Provide the (X, Y) coordinate of the cell's center where the given text is located.  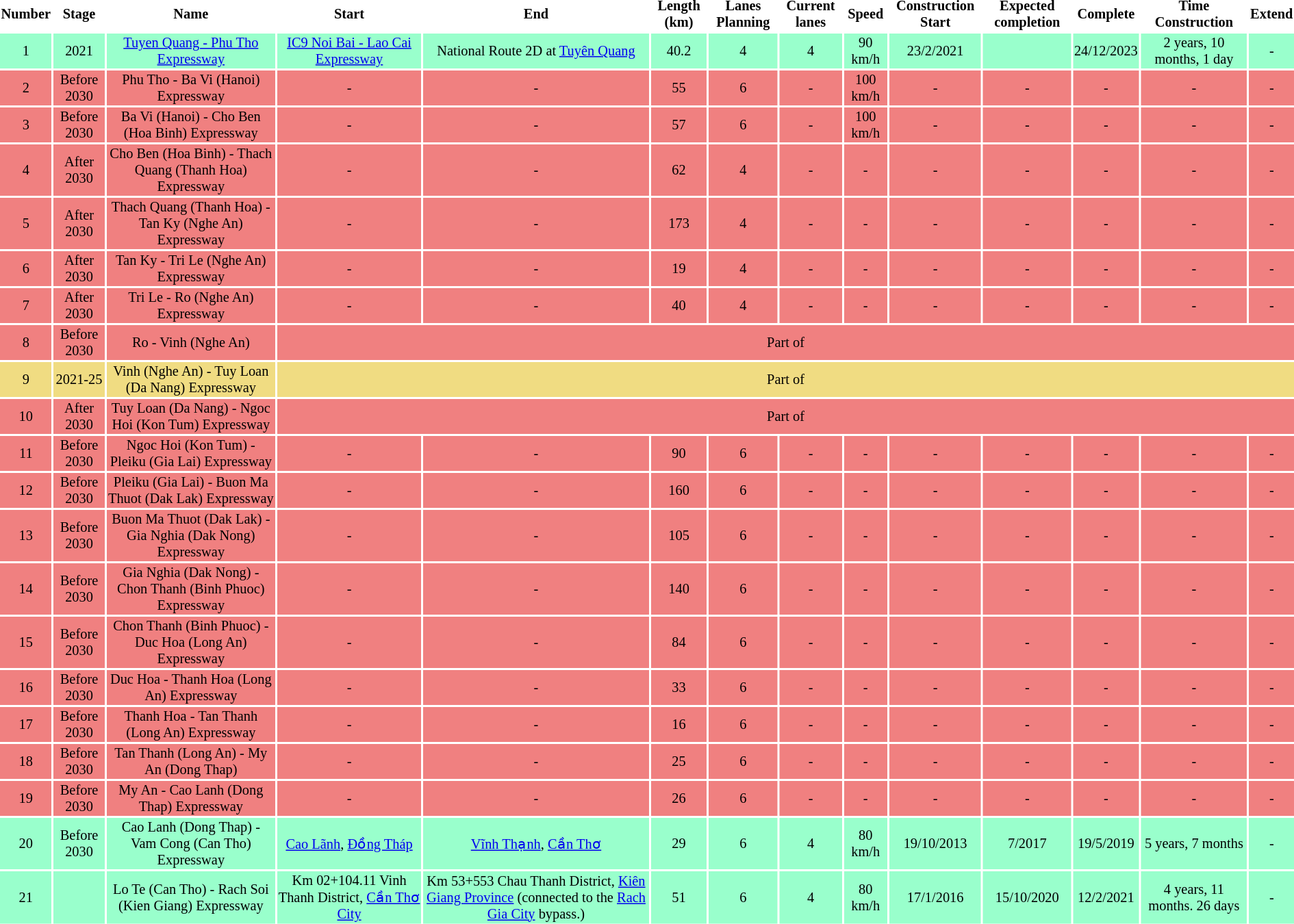
15 (26, 642)
12 (26, 490)
17 (26, 724)
14 (26, 589)
29 (679, 843)
IC9 Noi Bai - Lao Cai Expressway (349, 51)
23/2/2021 (935, 51)
Thach Quang (Thanh Hoa) - Tan Ky (Nghe An) Expressway (192, 223)
Vinh (Nghe An) - Tuy Loan (Da Nang) Expressway (192, 379)
Chon Thanh (Binh Phuoc) - Duc Hoa (Long An) Expressway (192, 642)
Cho Ben (Hoa Binh) - Thach Quang (Thanh Hoa) Expressway (192, 170)
84 (679, 642)
Thanh Hoa - Tan Thanh (Long An) Expressway (192, 724)
10 (26, 416)
Km 02+104.11 Vinh Thanh District, Cần Thơ City (349, 897)
Tuy Loan (Da Nang) - Ngoc Hoi (Kon Tum) Expressway (192, 416)
15/10/2020 (1027, 897)
7 (26, 305)
National Route 2D at Tuyên Quang (536, 51)
24/12/2023 (1106, 51)
12/2/2021 (1106, 897)
17/1/2016 (935, 897)
Pleiku (Gia Lai) - Buon Ma Thuot (Dak Lak) Expressway (192, 490)
55 (679, 88)
25 (679, 761)
Lo Te (Can Tho) - Rach Soi (Kien Giang) Expressway (192, 897)
90 (679, 453)
Ngoc Hoi (Kon Tum) - Pleiku (Gia Lai) Expressway (192, 453)
2 (26, 88)
160 (679, 490)
2021-25 (79, 379)
Tan Thanh (Long An) - My An (Dong Thap) (192, 761)
1 (26, 51)
Ba Vi (Hanoi) - Cho Ben (Hoa Binh) Expressway (192, 125)
My An - Cao Lanh (Dong Thap) Expressway (192, 798)
51 (679, 897)
9 (26, 379)
Tri Le - Ro (Nghe An) Expressway (192, 305)
Phu Tho - Ba Vi (Hanoi) Expressway (192, 88)
7/2017 (1027, 843)
19/5/2019 (1106, 843)
62 (679, 170)
5 years, 7 months (1194, 843)
140 (679, 589)
2 years, 10 months, 1 day (1194, 51)
11 (26, 453)
Cao Lanh (Dong Thap) - Vam Cong (Can Tho) Expressway (192, 843)
18 (26, 761)
Vĩnh Thạnh, Cần Thơ (536, 843)
5 (26, 223)
57 (679, 125)
33 (679, 687)
4 years, 11 months. 26 days (1194, 897)
20 (26, 843)
26 (679, 798)
Tuyen Quang - Phu Tho Expressway (192, 51)
8 (26, 342)
2021 (79, 51)
19/10/2013 (935, 843)
Duc Hoa - Thanh Hoa (Long An) Expressway (192, 687)
13 (26, 535)
Gia Nghia (Dak Nong) - Chon Thanh (Binh Phuoc) Expressway (192, 589)
Km 53+553 Chau Thanh District, Kiên Giang Province (connected to the Rach Gia City bypass.) (536, 897)
Ro - Vinh (Nghe An) (192, 342)
105 (679, 535)
21 (26, 897)
40.2 (679, 51)
3 (26, 125)
Cao Lãnh, Đồng Tháp (349, 843)
90 km/h (865, 51)
173 (679, 223)
Tan Ky - Tri Le (Nghe An) Expressway (192, 268)
40 (679, 305)
Buon Ma Thuot (Dak Lak) - Gia Nghia (Dak Nong) Expressway (192, 535)
